Search for the cell housing the specified text and yield its (X, Y) center coordinate. 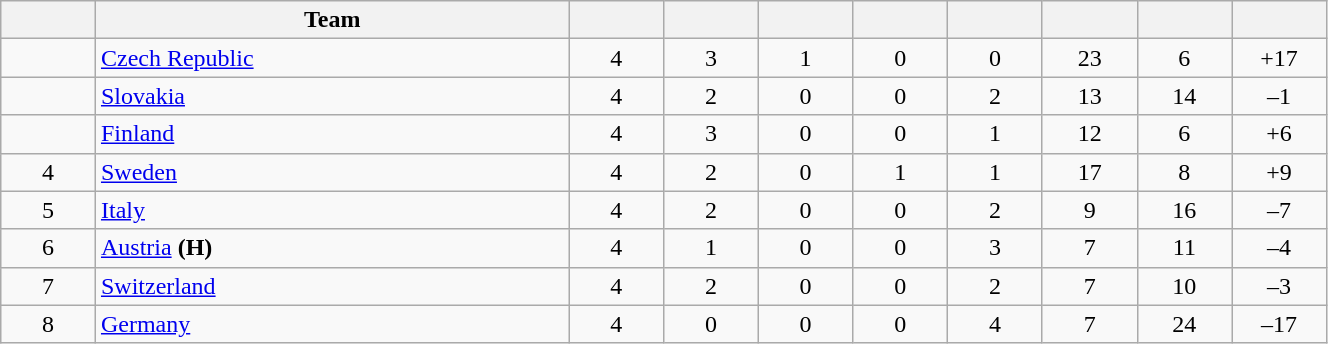
11 (1184, 248)
9 (1090, 210)
+9 (1280, 172)
24 (1184, 324)
+17 (1280, 58)
5 (48, 210)
Italy (332, 210)
+6 (1280, 134)
14 (1184, 96)
13 (1090, 96)
Team (332, 20)
–17 (1280, 324)
Austria (H) (332, 248)
12 (1090, 134)
Finland (332, 134)
–4 (1280, 248)
–3 (1280, 286)
Czech Republic (332, 58)
–1 (1280, 96)
16 (1184, 210)
10 (1184, 286)
Germany (332, 324)
Switzerland (332, 286)
23 (1090, 58)
17 (1090, 172)
Slovakia (332, 96)
–7 (1280, 210)
Sweden (332, 172)
